Extract the [X, Y] coordinate from the center of the cell holding the provided text.  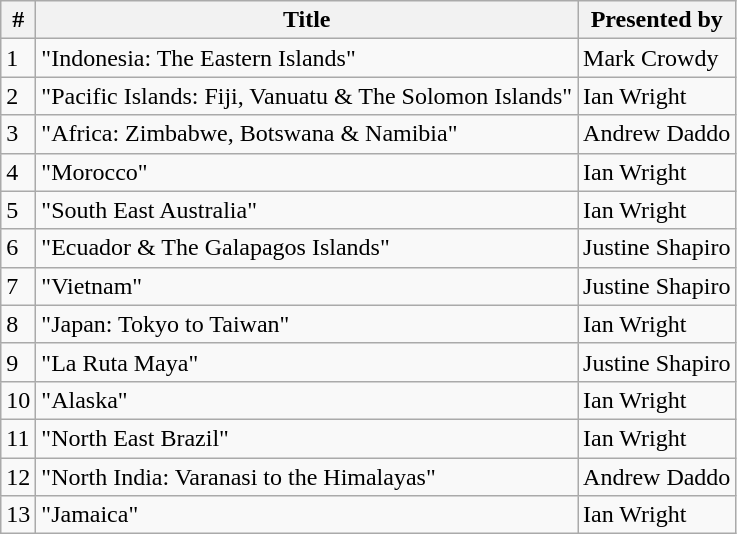
"South East Australia" [307, 210]
"Morocco" [307, 172]
8 [18, 324]
1 [18, 58]
11 [18, 438]
"North India: Varanasi to the Himalayas" [307, 477]
10 [18, 400]
Title [307, 20]
"Japan: Tokyo to Taiwan" [307, 324]
13 [18, 515]
7 [18, 286]
"Alaska" [307, 400]
"Indonesia: The Eastern Islands" [307, 58]
9 [18, 362]
"Pacific Islands: Fiji, Vanuatu & The Solomon Islands" [307, 96]
Mark Crowdy [657, 58]
# [18, 20]
3 [18, 134]
12 [18, 477]
4 [18, 172]
"Ecuador & The Galapagos Islands" [307, 248]
"Africa: Zimbabwe, Botswana & Namibia" [307, 134]
"Vietnam" [307, 286]
"La Ruta Maya" [307, 362]
"Jamaica" [307, 515]
"North East Brazil" [307, 438]
5 [18, 210]
6 [18, 248]
Presented by [657, 20]
2 [18, 96]
